Output the [X, Y] coordinate of the center of the cell containing the given text.  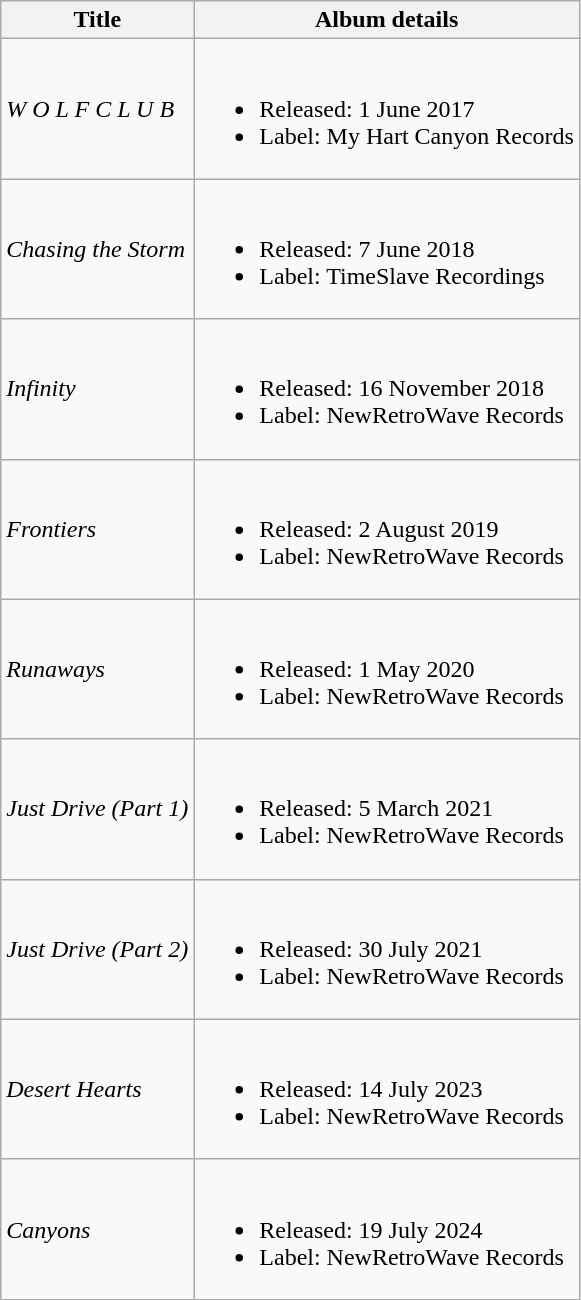
Released: 19 July 2024Label: NewRetroWave Records [387, 1229]
Title [98, 20]
Desert Hearts [98, 1089]
Released: 1 June 2017Label: My Hart Canyon Records [387, 109]
Released: 14 July 2023Label: NewRetroWave Records [387, 1089]
Runaways [98, 669]
Released: 30 July 2021Label: NewRetroWave Records [387, 949]
Released: 7 June 2018Label: TimeSlave Recordings [387, 249]
Chasing the Storm [98, 249]
Released: 5 March 2021Label: NewRetroWave Records [387, 809]
Just Drive (Part 1) [98, 809]
Album details [387, 20]
Released: 16 November 2018Label: NewRetroWave Records [387, 389]
Frontiers [98, 529]
Just Drive (Part 2) [98, 949]
Released: 2 August 2019Label: NewRetroWave Records [387, 529]
Canyons [98, 1229]
Infinity [98, 389]
W O L F C L U B [98, 109]
Released: 1 May 2020Label: NewRetroWave Records [387, 669]
